Provide the [X, Y] coordinate of the cell's center where the given text is located.  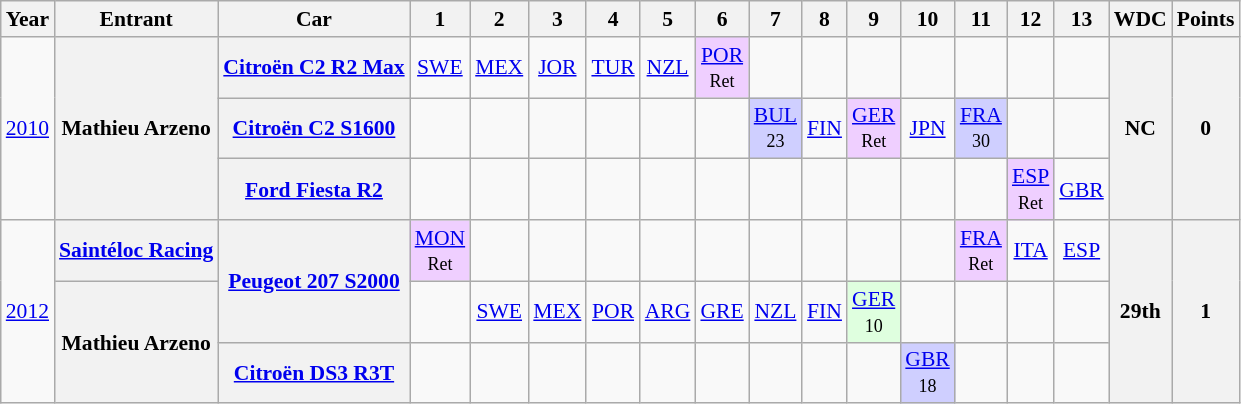
FRA30 [981, 128]
9 [874, 19]
6 [722, 19]
Saintéloc Racing [136, 250]
13 [1082, 19]
NC [1140, 128]
Citroën C2 S1600 [314, 128]
FRARet [981, 250]
Peugeot 207 S2000 [314, 281]
7 [776, 19]
Car [314, 19]
Ford Fiesta R2 [314, 190]
Entrant [136, 19]
2010 [28, 128]
JPN [928, 128]
3 [557, 19]
5 [668, 19]
GBR18 [928, 372]
ITA [1030, 250]
ARG [668, 312]
Year [28, 19]
JOR [557, 68]
BUL23 [776, 128]
TUR [612, 68]
ESP [1082, 250]
GRE [722, 312]
11 [981, 19]
POR [612, 312]
GBR [1082, 190]
MONRet [440, 250]
GER10 [874, 312]
8 [824, 19]
WDC [1140, 19]
10 [928, 19]
PORRet [722, 68]
2 [499, 19]
ESPRet [1030, 190]
0 [1206, 128]
GERRet [874, 128]
12 [1030, 19]
4 [612, 19]
29th [1140, 312]
Citroën DS3 R3T [314, 372]
2012 [28, 312]
Points [1206, 19]
Citroën C2 R2 Max [314, 68]
